Output the (X, Y) coordinate of the center of the cell containing the given text.  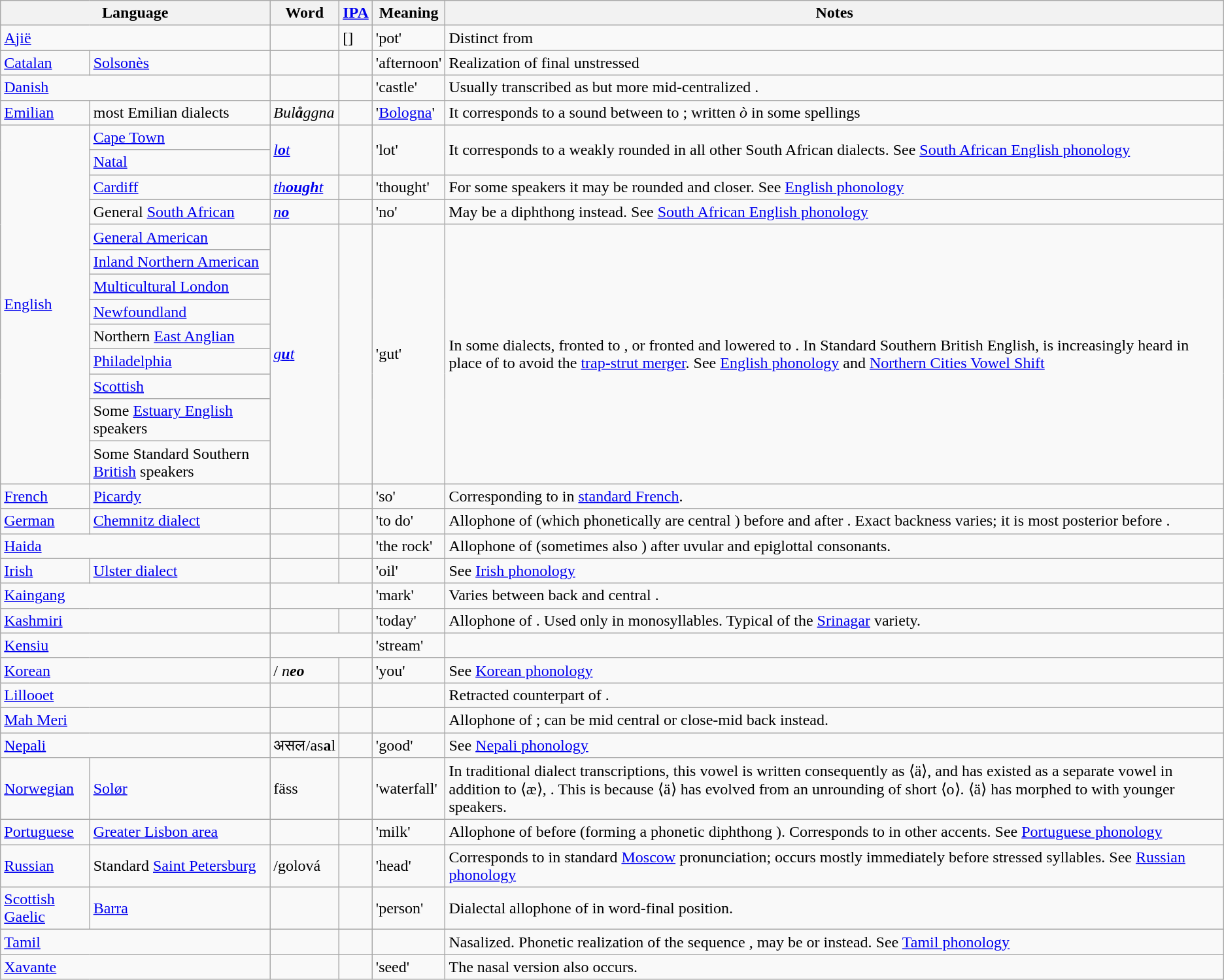
'person' (409, 909)
Ulster dialect (180, 571)
'to do' (409, 521)
Some Standard Southern British speakers (180, 463)
gut (305, 354)
See Korean phonology (834, 670)
Kensiu (135, 645)
Tamil (135, 942)
Standard Saint Petersburg (180, 866)
Allophone of before (forming a phonetic diphthong ). Corresponds to in other accents. See Portuguese phonology (834, 832)
'lot' (409, 150)
'waterfall' (409, 788)
'the rock' (409, 546)
Bulåggna (305, 112)
Irish (45, 571)
Cape Town (180, 137)
It corresponds to a weakly rounded in all other South African dialects. See South African English phonology (834, 150)
Catalan (45, 63)
'so' (409, 496)
lot (305, 150)
/golová (305, 866)
thought (305, 187)
'head' (409, 866)
Scottish (180, 386)
Philadelphia (180, 362)
Lillooet (135, 695)
Notes (834, 13)
Danish (135, 88)
'oil' (409, 571)
Korean (135, 670)
Multicultural London (180, 286)
'today' (409, 620)
[] (356, 38)
Norwegian (45, 788)
Realization of final unstressed (834, 63)
Nepali (135, 745)
'thought' (409, 187)
'gut' (409, 354)
Varies between back and central . (834, 596)
Allophone of (sometimes also ) after uvular and epiglottal consonants. (834, 546)
fäss (305, 788)
'castle' (409, 88)
'milk' (409, 832)
Kaingang (135, 596)
Corresponds to in standard Moscow pronunciation; occurs mostly immediately before stressed syllables. See Russian phonology (834, 866)
Emilian (45, 112)
'seed' (409, 967)
Nasalized. Phonetic realization of the sequence , may be or instead. See Tamil phonology (834, 942)
Some Estuary English speakers (180, 420)
Solsonès (180, 63)
'mark' (409, 596)
Newfoundland (180, 312)
Language (135, 13)
See Irish phonology (834, 571)
General South African (180, 212)
no (305, 212)
Distinct from (834, 38)
most Emilian dialects (180, 112)
Russian (45, 866)
Meaning (409, 13)
Corresponding to in standard French. (834, 496)
/ neo (305, 670)
Northern East Anglian (180, 337)
General American (180, 237)
Cardiff (180, 187)
French (45, 496)
Greater Lisbon area (180, 832)
Allophone of . Used only in monosyllables. Typical of the Srinagar variety. (834, 620)
See Nepali phonology (834, 745)
Kashmiri (135, 620)
The nasal version also occurs. (834, 967)
Barra (180, 909)
IPA (356, 13)
Retracted counterpart of . (834, 695)
Xavante (135, 967)
Picardy (180, 496)
Allophone of (which phonetically are central ) before and after . Exact backness varies; it is most posterior before . (834, 521)
For some speakers it may be rounded and closer. See English phonology (834, 187)
Ajië (135, 38)
असल/asal (305, 745)
Inland Northern American (180, 262)
Solør (180, 788)
Haida (135, 546)
'Bologna' (409, 112)
Portuguese (45, 832)
'no' (409, 212)
Dialectal allophone of in word-final position. (834, 909)
German (45, 521)
'good' (409, 745)
Usually transcribed as but more mid-centralized . (834, 88)
Natal (180, 162)
Scottish Gaelic (45, 909)
'stream' (409, 645)
May be a diphthong instead. See South African English phonology (834, 212)
Chemnitz dialect (180, 521)
Allophone of ; can be mid central or close-mid back instead. (834, 720)
'afternoon' (409, 63)
Word (305, 13)
It corresponds to a sound between to ; written ò in some spellings (834, 112)
'you' (409, 670)
'pot' (409, 38)
English (45, 305)
Mah Meri (135, 720)
